Search for the cell housing the specified text and yield its (X, Y) center coordinate. 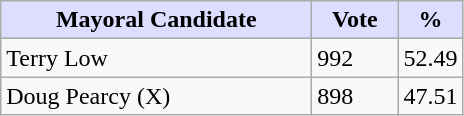
Mayoral Candidate (156, 20)
898 (355, 96)
47.51 (430, 96)
Terry Low (156, 58)
Vote (355, 20)
992 (355, 58)
Doug Pearcy (X) (156, 96)
52.49 (430, 58)
% (430, 20)
